Return the (X, Y) coordinate for the center point of the cell that contains the specified text.  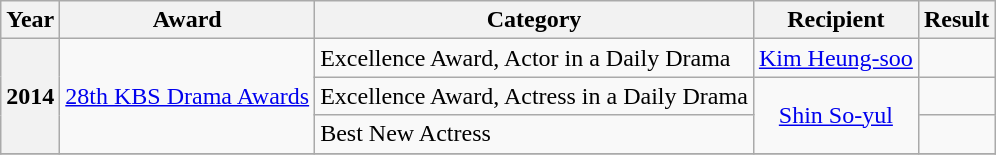
Recipient (836, 20)
Shin So-yul (836, 115)
Category (534, 20)
Year (30, 20)
Excellence Award, Actor in a Daily Drama (534, 58)
Excellence Award, Actress in a Daily Drama (534, 96)
2014 (30, 96)
Result (956, 20)
Best New Actress (534, 134)
Kim Heung-soo (836, 58)
Award (188, 20)
28th KBS Drama Awards (188, 96)
